Capture the cell that displays the provided text and extract its [x, y] central coordinate. 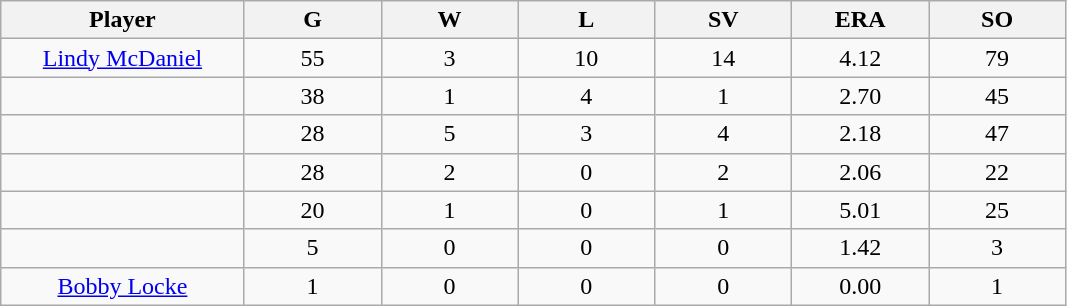
G [312, 20]
Lindy McDaniel [122, 58]
L [586, 20]
79 [998, 58]
2.06 [860, 172]
0.00 [860, 286]
SV [724, 20]
22 [998, 172]
SO [998, 20]
47 [998, 134]
5.01 [860, 210]
4.12 [860, 58]
45 [998, 96]
2.18 [860, 134]
ERA [860, 20]
55 [312, 58]
20 [312, 210]
38 [312, 96]
Bobby Locke [122, 286]
Player [122, 20]
W [450, 20]
14 [724, 58]
10 [586, 58]
1.42 [860, 248]
2.70 [860, 96]
25 [998, 210]
